Extract the [X, Y] coordinate from the center of the cell holding the provided text.  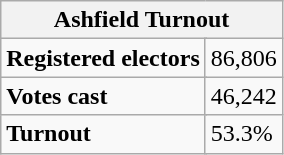
86,806 [244, 58]
Ashfield Turnout [142, 20]
Votes cast [104, 96]
53.3% [244, 134]
Turnout [104, 134]
Registered electors [104, 58]
46,242 [244, 96]
